From the cell containing the given text, extract its center point as (X, Y) coordinate. 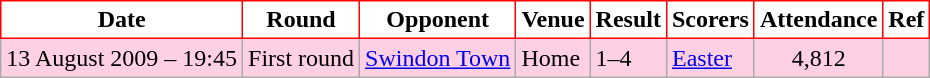
Date (122, 20)
Attendance (818, 20)
4,812 (818, 58)
Home (553, 58)
1–4 (628, 58)
13 August 2009 – 19:45 (122, 58)
Easter (710, 58)
Swindon Town (438, 58)
First round (302, 58)
Ref (906, 20)
Opponent (438, 20)
Round (302, 20)
Result (628, 20)
Venue (553, 20)
Scorers (710, 20)
